Return the (X, Y) coordinate for the center point of the cell that contains the specified text.  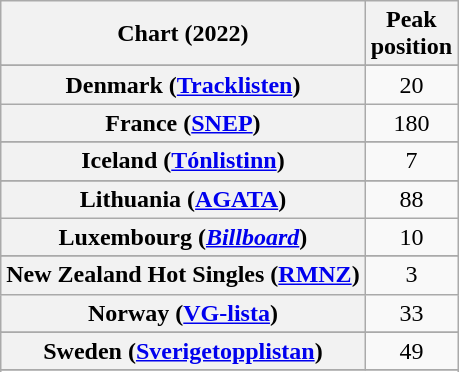
New Zealand Hot Singles (RMNZ) (183, 275)
Peakposition (411, 34)
3 (411, 275)
88 (411, 199)
33 (411, 313)
France (SNEP) (183, 123)
Norway (VG-lista) (183, 313)
10 (411, 237)
Iceland (Tónlistinn) (183, 161)
Luxembourg (Billboard) (183, 237)
Sweden (Sverigetopplistan) (183, 351)
Lithuania (AGATA) (183, 199)
180 (411, 123)
20 (411, 85)
49 (411, 351)
Chart (2022) (183, 34)
Denmark (Tracklisten) (183, 85)
7 (411, 161)
